From the cell containing the given text, extract its center point as [x, y] coordinate. 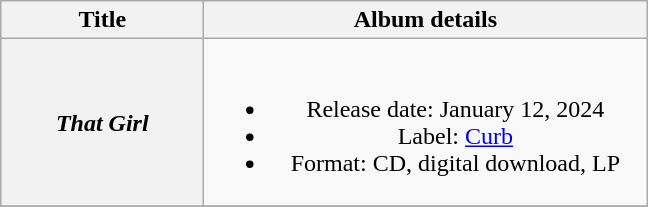
Release date: January 12, 2024Label: CurbFormat: CD, digital download, LP [426, 122]
Title [102, 20]
Album details [426, 20]
That Girl [102, 122]
